Capture the cell that displays the provided text and extract its (x, y) central coordinate. 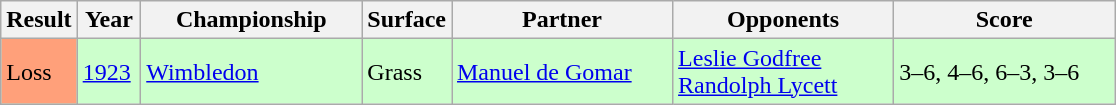
Partner (562, 20)
Opponents (784, 20)
Championship (252, 20)
Result (39, 20)
1923 (109, 72)
Wimbledon (252, 72)
Surface (407, 20)
Manuel de Gomar (562, 72)
3–6, 4–6, 6–3, 3–6 (1004, 72)
Leslie Godfree Randolph Lycett (784, 72)
Loss (39, 72)
Score (1004, 20)
Year (109, 20)
Grass (407, 72)
